Extract the [X, Y] coordinate from the center of the cell holding the provided text.  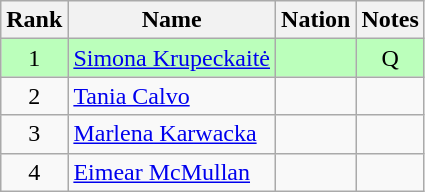
Tania Calvo [172, 96]
Marlena Karwacka [172, 134]
Nation [316, 20]
1 [34, 58]
4 [34, 172]
Q [390, 58]
2 [34, 96]
Notes [390, 20]
3 [34, 134]
Eimear McMullan [172, 172]
Name [172, 20]
Rank [34, 20]
Simona Krupeckaitė [172, 58]
